Capture the cell that displays the provided text and extract its [X, Y] central coordinate. 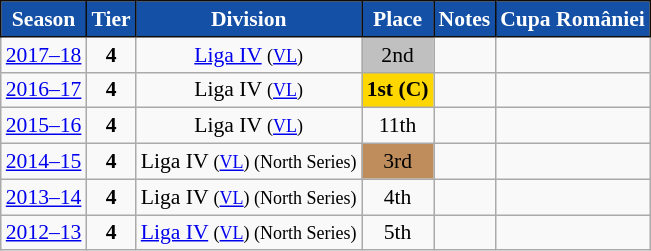
2012–13 [44, 233]
Season [44, 19]
2013–14 [44, 197]
11th [398, 126]
1st (C) [398, 90]
5th [398, 233]
2014–15 [44, 162]
Notes [465, 19]
Tier [110, 19]
2nd [398, 55]
Cupa României [572, 19]
2015–16 [44, 126]
Division [249, 19]
3rd [398, 162]
4th [398, 197]
2017–18 [44, 55]
2016–17 [44, 90]
Place [398, 19]
